Extract the (x, y) coordinate from the center of the cell holding the provided text.  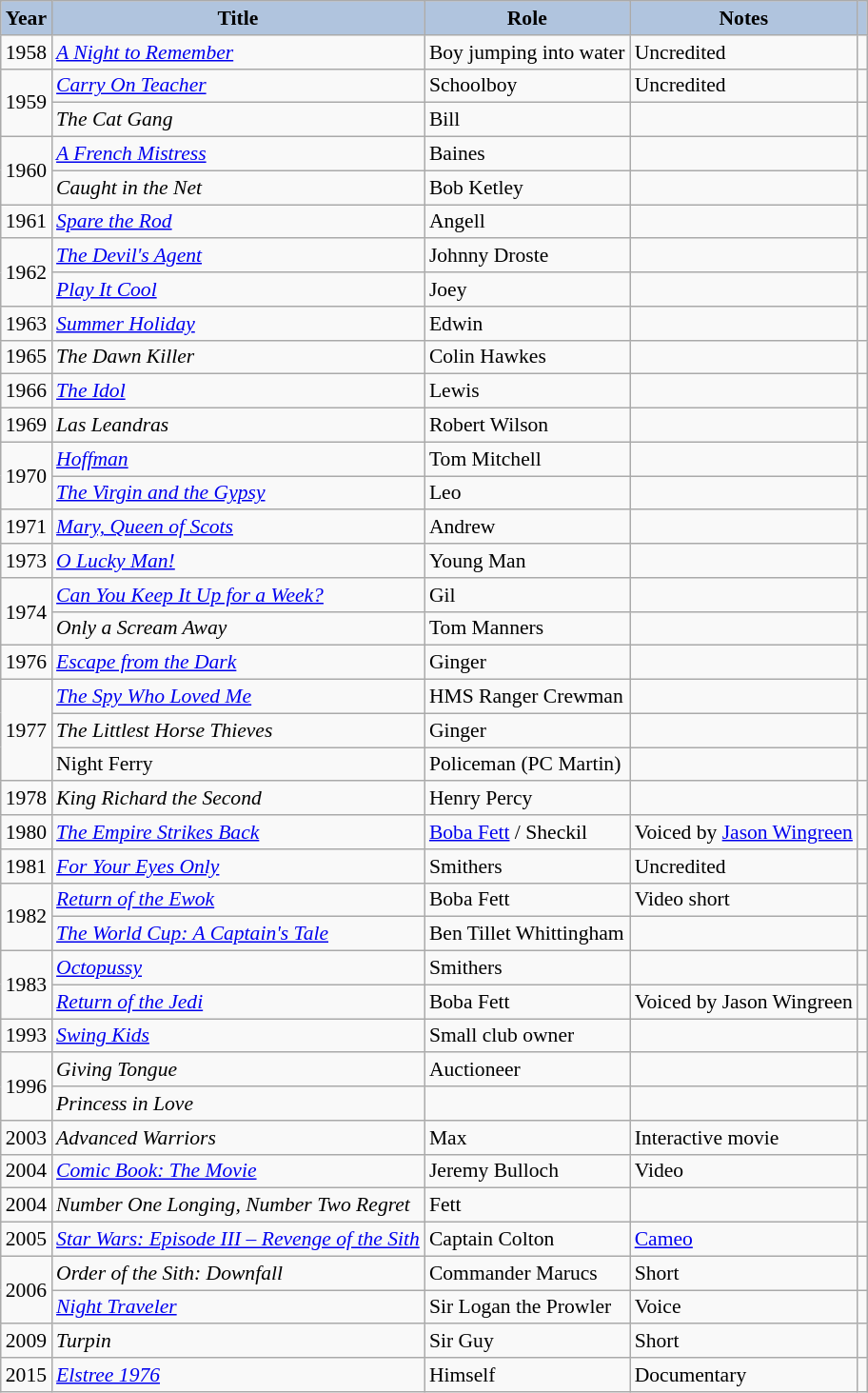
Max (527, 1138)
Ben Tillet Whittingham (527, 934)
Himself (527, 1375)
1980 (27, 832)
Elstree 1976 (238, 1375)
Octopussy (238, 968)
1961 (27, 222)
1966 (27, 391)
Las Leandras (238, 426)
Giving Tongue (238, 1070)
HMS Ranger Crewman (527, 697)
For Your Eyes Only (238, 866)
King Richard the Second (238, 799)
Can You Keep It Up for a Week? (238, 595)
Johnny Droste (527, 256)
Lewis (527, 391)
1983 (27, 985)
1959 (27, 103)
1970 (27, 476)
1993 (27, 1036)
Return of the Ewok (238, 900)
Mary, Queen of Scots (238, 527)
1974 (27, 611)
1973 (27, 561)
Andrew (527, 527)
Tom Mitchell (527, 459)
Schoolboy (527, 86)
Voice (744, 1307)
Play It Cool (238, 289)
Jeremy Bulloch (527, 1171)
Only a Scream Away (238, 628)
1978 (27, 799)
The Spy Who Loved Me (238, 697)
Boba Fett / Sheckil (527, 832)
Video short (744, 900)
Tom Manners (527, 628)
Documentary (744, 1375)
A French Mistress (238, 154)
Night Traveler (238, 1307)
Notes (744, 18)
1960 (27, 171)
Comic Book: The Movie (238, 1171)
Fett (527, 1205)
Star Wars: Episode III – Revenge of the Sith (238, 1240)
Year (27, 18)
Cameo (744, 1240)
The Virgin and the Gypsy (238, 493)
1969 (27, 426)
Robert Wilson (527, 426)
2009 (27, 1342)
2003 (27, 1138)
Return of the Jedi (238, 1002)
1982 (27, 916)
1962 (27, 272)
The Devil's Agent (238, 256)
Small club owner (527, 1036)
Gil (527, 595)
The Dawn Killer (238, 357)
Title (238, 18)
Leo (527, 493)
Video (744, 1171)
Colin Hawkes (527, 357)
Boy jumping into water (527, 52)
Sir Logan the Prowler (527, 1307)
Sir Guy (527, 1342)
Angell (527, 222)
1996 (27, 1087)
Princess in Love (238, 1104)
Night Ferry (238, 765)
Edwin (527, 324)
Turpin (238, 1342)
Order of the Sith: Downfall (238, 1273)
Hoffman (238, 459)
The Idol (238, 391)
1963 (27, 324)
The World Cup: A Captain's Tale (238, 934)
Caught in the Net (238, 188)
Joey (527, 289)
Bill (527, 120)
Spare the Rod (238, 222)
A Night to Remember (238, 52)
Summer Holiday (238, 324)
Carry On Teacher (238, 86)
Commander Marucs (527, 1273)
Number One Longing, Number Two Regret (238, 1205)
The Empire Strikes Back (238, 832)
Baines (527, 154)
1976 (27, 663)
Swing Kids (238, 1036)
The Cat Gang (238, 120)
1977 (27, 731)
Auctioneer (527, 1070)
Captain Colton (527, 1240)
Bob Ketley (527, 188)
Policeman (PC Martin) (527, 765)
Interactive movie (744, 1138)
1958 (27, 52)
2006 (27, 1289)
Young Man (527, 561)
Role (527, 18)
Advanced Warriors (238, 1138)
Henry Percy (527, 799)
1971 (27, 527)
The Littlest Horse Thieves (238, 730)
1965 (27, 357)
O Lucky Man! (238, 561)
Escape from the Dark (238, 663)
1981 (27, 866)
2015 (27, 1375)
2005 (27, 1240)
